Detect which cell encompasses the target text, then output its (x, y) center coordinate. 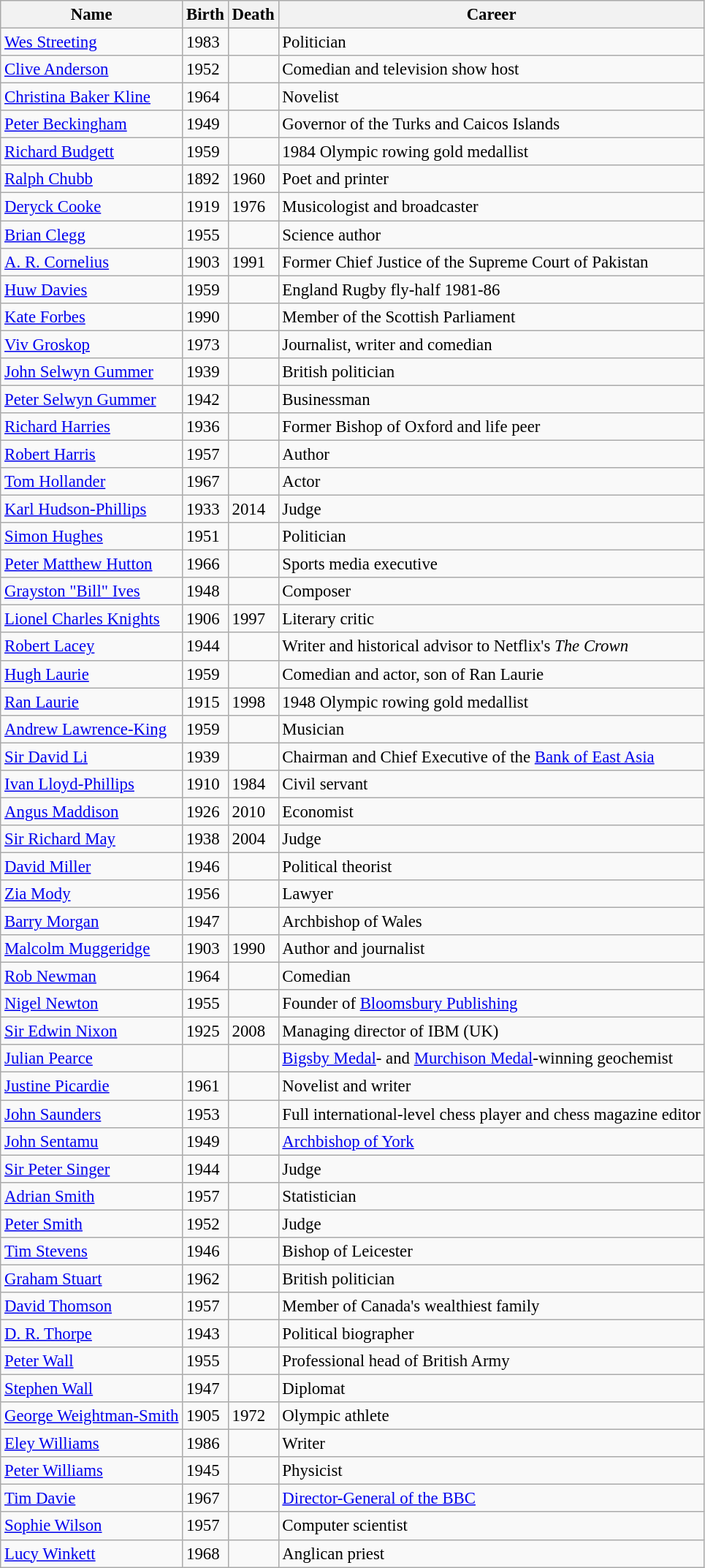
1906 (206, 619)
Sir Peter Singer (92, 1169)
Kate Forbes (92, 317)
Ran Laurie (92, 702)
Zia Mody (92, 894)
Physicist (491, 1471)
Poet and printer (491, 179)
Author (491, 454)
David Thomson (92, 1306)
Death (253, 15)
Deryck Cooke (92, 207)
1961 (206, 1086)
Rob Newman (92, 977)
1997 (253, 619)
Ralph Chubb (92, 179)
Grayston "Bill" Ives (92, 591)
Musician (491, 729)
2014 (253, 510)
1925 (206, 1031)
Comedian and television show host (491, 69)
England Rugby fly-half 1981-86 (491, 289)
Huw Davies (92, 289)
Simon Hughes (92, 537)
2010 (253, 811)
1945 (206, 1471)
Peter Smith (92, 1224)
Anglican priest (491, 1553)
Eley Williams (92, 1444)
Former Chief Justice of the Supreme Court of Pakistan (491, 262)
Angus Maddison (92, 811)
1986 (206, 1444)
1942 (206, 399)
Musicologist and broadcaster (491, 207)
Bishop of Leicester (491, 1251)
1948 Olympic rowing gold medallist (491, 702)
Statistician (491, 1196)
Science author (491, 235)
1892 (206, 179)
Tim Stevens (92, 1251)
Richard Harries (92, 427)
Nigel Newton (92, 1004)
Sophie Wilson (92, 1526)
Christina Baker Kline (92, 97)
Malcolm Muggeridge (92, 949)
Adrian Smith (92, 1196)
Peter Selwyn Gummer (92, 399)
David Miller (92, 866)
2008 (253, 1031)
John Saunders (92, 1114)
1984 Olympic rowing gold medallist (491, 152)
Peter Wall (92, 1361)
1938 (206, 839)
Clive Anderson (92, 69)
Full international-level chess player and chess magazine editor (491, 1114)
Peter Williams (92, 1471)
Sir Edwin Nixon (92, 1031)
D. R. Thorpe (92, 1333)
1951 (206, 537)
1953 (206, 1114)
Justine Picardie (92, 1086)
Peter Matthew Hutton (92, 564)
Civil servant (491, 784)
Founder of Bloomsbury Publishing (491, 1004)
Lionel Charles Knights (92, 619)
Governor of the Turks and Caicos Islands (491, 124)
1984 (253, 784)
Director-General of the BBC (491, 1499)
1972 (253, 1416)
Ivan Lloyd-Phillips (92, 784)
1943 (206, 1333)
2004 (253, 839)
Novelist (491, 97)
Businessman (491, 399)
Economist (491, 811)
Computer scientist (491, 1526)
1973 (206, 344)
Andrew Lawrence-King (92, 729)
1962 (206, 1279)
Robert Harris (92, 454)
Chairman and Chief Executive of the Bank of East Asia (491, 757)
Sir David Li (92, 757)
Comedian and actor, son of Ran Laurie (491, 674)
Literary critic (491, 619)
1966 (206, 564)
Olympic athlete (491, 1416)
Robert Lacey (92, 647)
1968 (206, 1553)
Author and journalist (491, 949)
Comedian (491, 977)
Bigsby Medal- and Murchison Medal-winning geochemist (491, 1059)
Viv Groskop (92, 344)
John Selwyn Gummer (92, 372)
Diplomat (491, 1389)
Peter Beckingham (92, 124)
Lawyer (491, 894)
1956 (206, 894)
Writer (491, 1444)
Political biographer (491, 1333)
Actor (491, 482)
Sir Richard May (92, 839)
Former Bishop of Oxford and life peer (491, 427)
Archbishop of Wales (491, 922)
Stephen Wall (92, 1389)
Graham Stuart (92, 1279)
1976 (253, 207)
1919 (206, 207)
1915 (206, 702)
John Sentamu (92, 1141)
Barry Morgan (92, 922)
Member of the Scottish Parliament (491, 317)
Sports media executive (491, 564)
1960 (253, 179)
Member of Canada's wealthiest family (491, 1306)
George Weightman-Smith (92, 1416)
Tom Hollander (92, 482)
Hugh Laurie (92, 674)
Managing director of IBM (UK) (491, 1031)
1936 (206, 427)
1948 (206, 591)
Brian Clegg (92, 235)
Professional head of British Army (491, 1361)
Journalist, writer and comedian (491, 344)
Julian Pearce (92, 1059)
Career (491, 15)
1983 (206, 42)
Wes Streeting (92, 42)
1926 (206, 811)
Richard Budgett (92, 152)
1933 (206, 510)
Writer and historical advisor to Netflix's The Crown (491, 647)
A. R. Cornelius (92, 262)
Political theorist (491, 866)
Birth (206, 15)
Lucy Winkett (92, 1553)
1998 (253, 702)
Novelist and writer (491, 1086)
1910 (206, 784)
Tim Davie (92, 1499)
Composer (491, 591)
1991 (253, 262)
Archbishop of York (491, 1141)
1905 (206, 1416)
Karl Hudson-Phillips (92, 510)
Name (92, 15)
